Determine the (X, Y) coordinate at the center of the cell enclosing the given text.  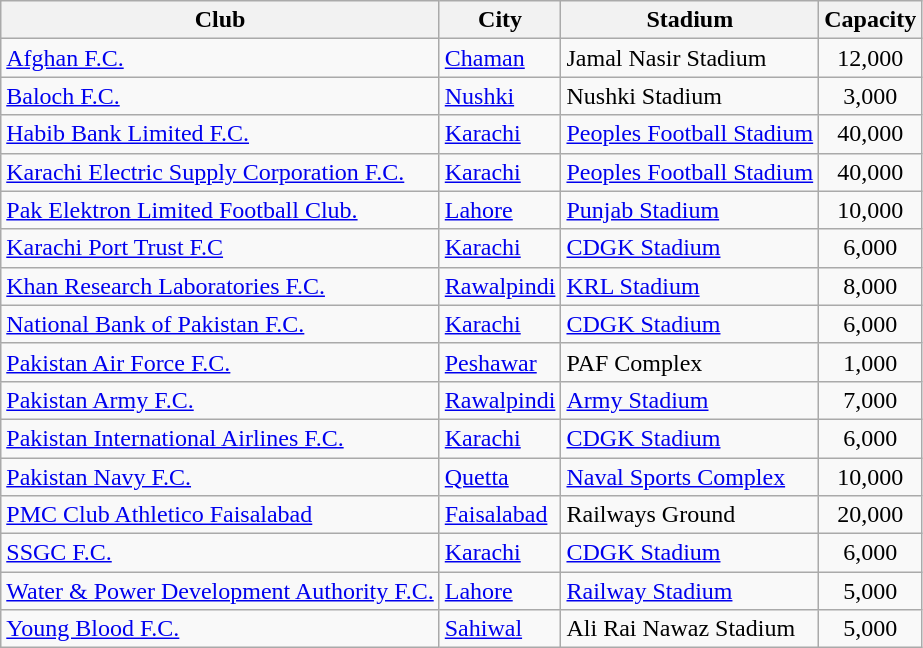
Quetta (500, 477)
National Bank of Pakistan F.C. (220, 324)
Baloch F.C. (220, 96)
Pak Elektron Limited Football Club. (220, 210)
Water & Power Development Authority F.C. (220, 591)
Railway Stadium (690, 591)
Sahiwal (500, 629)
Jamal Nasir Stadium (690, 58)
Stadium (690, 20)
Punjab Stadium (690, 210)
Pakistan Army F.C. (220, 400)
Nushki Stadium (690, 96)
KRL Stadium (690, 286)
3,000 (870, 96)
PAF Complex (690, 362)
Peshawar (500, 362)
Young Blood F.C. (220, 629)
Karachi Electric Supply Corporation F.C. (220, 172)
Chaman (500, 58)
Khan Research Laboratories F.C. (220, 286)
Pakistan International Airlines F.C. (220, 438)
Nushki (500, 96)
Habib Bank Limited F.C. (220, 134)
Naval Sports Complex (690, 477)
Railways Ground (690, 515)
20,000 (870, 515)
City (500, 20)
Pakistan Navy F.C. (220, 477)
Army Stadium (690, 400)
Club (220, 20)
7,000 (870, 400)
8,000 (870, 286)
Karachi Port Trust F.C (220, 248)
PMC Club Athletico Faisalabad (220, 515)
Afghan F.C. (220, 58)
Pakistan Air Force F.C. (220, 362)
Ali Rai Nawaz Stadium (690, 629)
SSGC F.C. (220, 553)
1,000 (870, 362)
Capacity (870, 20)
12,000 (870, 58)
Faisalabad (500, 515)
